Identify which cell holds the provided text, then report its [x, y] central coordinate. 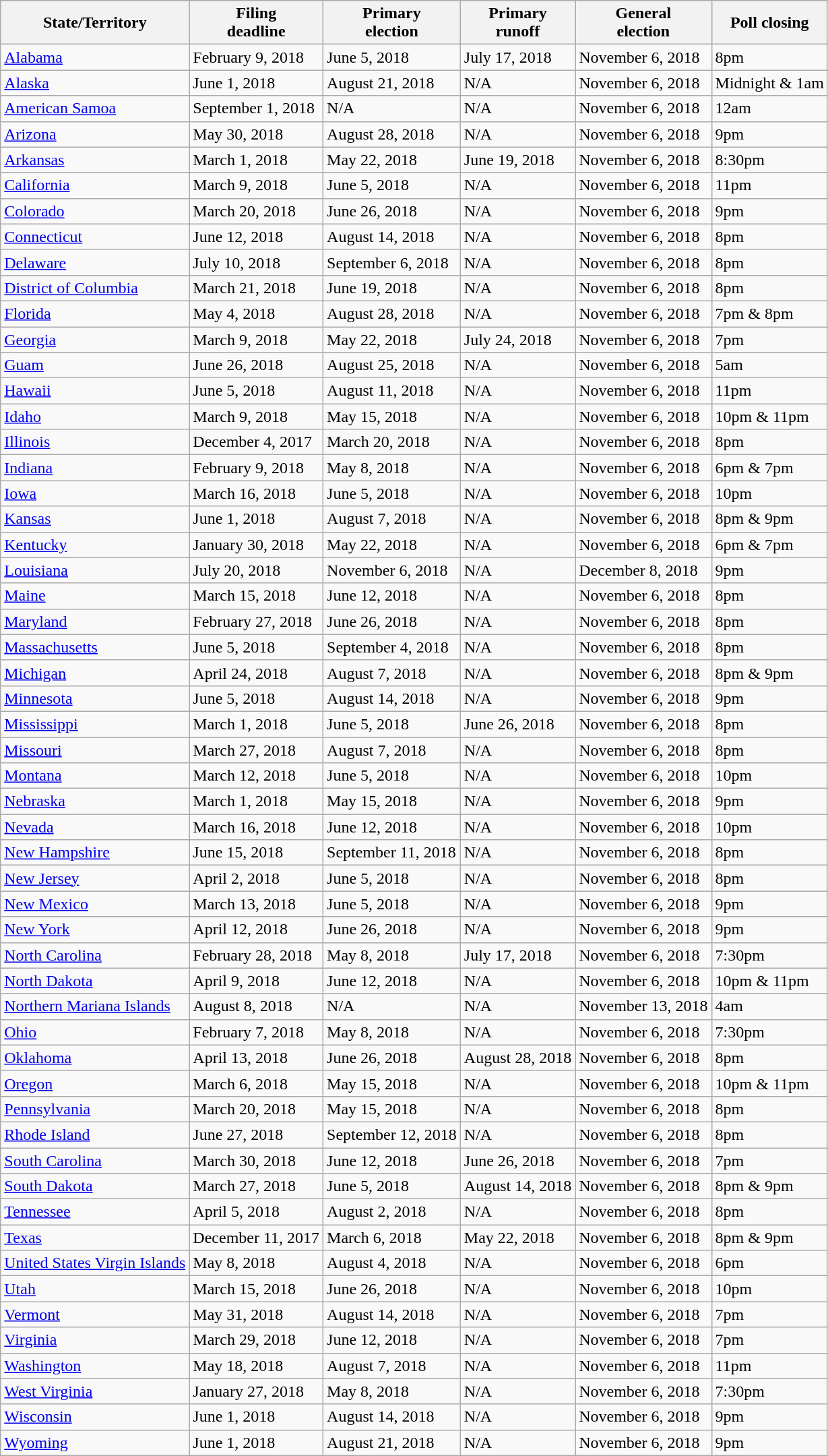
Nevada [95, 827]
September 4, 2018 [392, 647]
Arkansas [95, 160]
Minnesota [95, 698]
August 8, 2018 [256, 1006]
August 4, 2018 [392, 1263]
Wisconsin [95, 1417]
April 9, 2018 [256, 981]
Oregon [95, 1083]
Generalelection [643, 23]
Tennessee [95, 1212]
December 11, 2017 [256, 1238]
June 27, 2018 [256, 1134]
Illinois [95, 442]
Washington [95, 1366]
Louisiana [95, 570]
July 24, 2018 [517, 339]
Texas [95, 1238]
May 4, 2018 [256, 313]
District of Columbia [95, 288]
May 31, 2018 [256, 1314]
Kentucky [95, 545]
February 7, 2018 [256, 1032]
Midnight & 1am [769, 83]
Idaho [95, 417]
State/Territory [95, 23]
Rhode Island [95, 1134]
South Carolina [95, 1160]
12am [769, 109]
7pm & 8pm [769, 313]
September 6, 2018 [392, 262]
Delaware [95, 262]
4am [769, 1006]
Hawaii [95, 391]
South Dakota [95, 1186]
Mississippi [95, 724]
Alaska [95, 83]
Wyoming [95, 1443]
American Samoa [95, 109]
5am [769, 365]
Ohio [95, 1032]
May 30, 2018 [256, 134]
June 15, 2018 [256, 853]
February 27, 2018 [256, 621]
North Carolina [95, 955]
Primaryelection [392, 23]
July 10, 2018 [256, 262]
Utah [95, 1289]
December 4, 2017 [256, 442]
North Dakota [95, 981]
Pennsylvania [95, 1109]
California [95, 185]
Primaryrunoff [517, 23]
Alabama [95, 57]
Maine [95, 596]
September 11, 2018 [392, 853]
November 13, 2018 [643, 1006]
August 2, 2018 [392, 1212]
New Mexico [95, 904]
January 27, 2018 [256, 1391]
April 13, 2018 [256, 1058]
February 28, 2018 [256, 955]
April 5, 2018 [256, 1212]
New Hampshire [95, 853]
Connecticut [95, 237]
Georgia [95, 339]
March 21, 2018 [256, 288]
6pm [769, 1263]
Northern Mariana Islands [95, 1006]
April 2, 2018 [256, 878]
September 12, 2018 [392, 1134]
New Jersey [95, 878]
July 20, 2018 [256, 570]
Poll closing [769, 23]
Arizona [95, 134]
Colorado [95, 211]
Filingdeadline [256, 23]
Indiana [95, 468]
March 30, 2018 [256, 1160]
April 12, 2018 [256, 930]
Virginia [95, 1340]
Missouri [95, 750]
Florida [95, 313]
March 13, 2018 [256, 904]
April 24, 2018 [256, 673]
United States Virgin Islands [95, 1263]
March 29, 2018 [256, 1340]
Michigan [95, 673]
December 8, 2018 [643, 570]
January 30, 2018 [256, 545]
Maryland [95, 621]
Nebraska [95, 801]
New York [95, 930]
Kansas [95, 519]
Vermont [95, 1314]
August 25, 2018 [392, 365]
West Virginia [95, 1391]
Montana [95, 776]
Iowa [95, 493]
Massachusetts [95, 647]
Guam [95, 365]
September 1, 2018 [256, 109]
May 18, 2018 [256, 1366]
March 12, 2018 [256, 776]
8:30pm [769, 160]
August 11, 2018 [392, 391]
Oklahoma [95, 1058]
